From the cell containing the given text, extract its center point as [X, Y] coordinate. 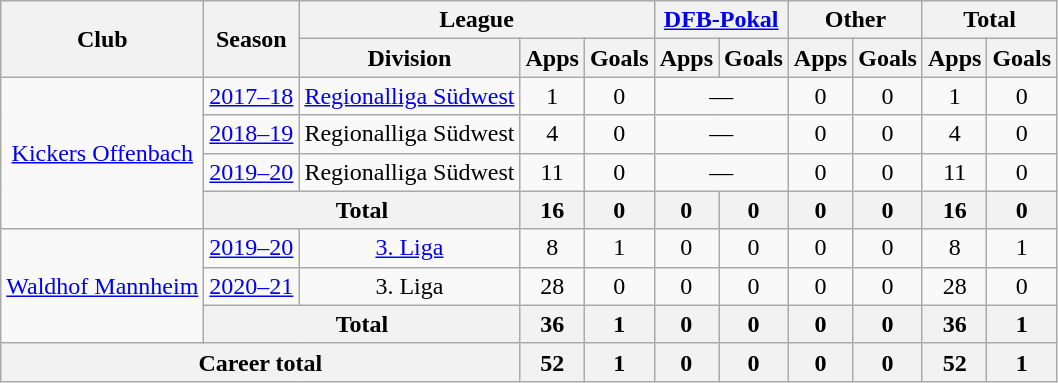
Career total [260, 362]
League [476, 20]
DFB-Pokal [721, 20]
Season [252, 39]
Club [102, 39]
2017–18 [252, 96]
2020–21 [252, 286]
Division [410, 58]
2018–19 [252, 134]
Waldhof Mannheim [102, 286]
Kickers Offenbach [102, 153]
Other [855, 20]
